Return [x, y] of the center of cell containing provided text 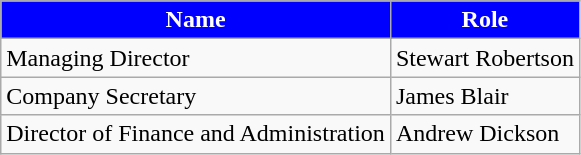
James Blair [484, 96]
Name [196, 20]
Company Secretary [196, 96]
Stewart Robertson [484, 58]
Andrew Dickson [484, 134]
Role [484, 20]
Director of Finance and Administration [196, 134]
Managing Director [196, 58]
